Pinpoint the cell where the given text exists, returning its (X, Y) midpoint coordinate. 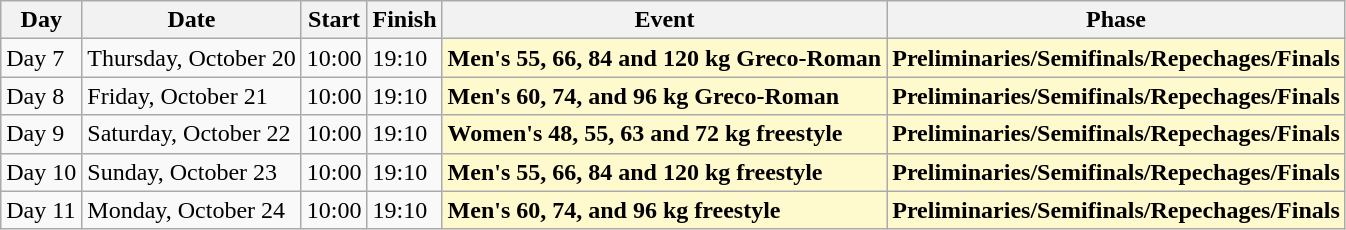
Men's 55, 66, 84 and 120 kg Greco-Roman (664, 58)
Day 8 (42, 96)
Start (334, 20)
Event (664, 20)
Monday, October 24 (192, 210)
Men's 60, 74, and 96 kg Greco-Roman (664, 96)
Women's 48, 55, 63 and 72 kg freestyle (664, 134)
Sunday, October 23 (192, 172)
Phase (1116, 20)
Day 7 (42, 58)
Day (42, 20)
Men's 60, 74, and 96 kg freestyle (664, 210)
Date (192, 20)
Thursday, October 20 (192, 58)
Finish (404, 20)
Day 11 (42, 210)
Day 9 (42, 134)
Day 10 (42, 172)
Saturday, October 22 (192, 134)
Men's 55, 66, 84 and 120 kg freestyle (664, 172)
Friday, October 21 (192, 96)
